Locate the cell with the specified text and output its (x, y) center coordinate. 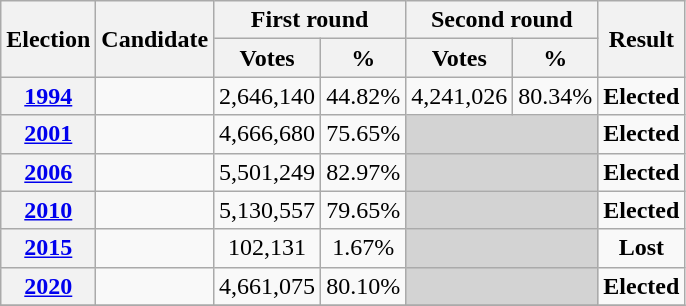
2006 (48, 172)
2020 (48, 286)
79.65% (364, 210)
2010 (48, 210)
5,501,249 (268, 172)
Result (642, 39)
4,241,026 (460, 96)
82.97% (364, 172)
2015 (48, 248)
4,661,075 (268, 286)
102,131 (268, 248)
80.10% (364, 286)
4,666,680 (268, 134)
Election (48, 39)
Second round (502, 20)
First round (310, 20)
2,646,140 (268, 96)
80.34% (556, 96)
5,130,557 (268, 210)
2001 (48, 134)
Candidate (155, 39)
44.82% (364, 96)
1.67% (364, 248)
Lost (642, 248)
75.65% (364, 134)
1994 (48, 96)
